Pinpoint the cell where the given text exists, returning its [X, Y] midpoint coordinate. 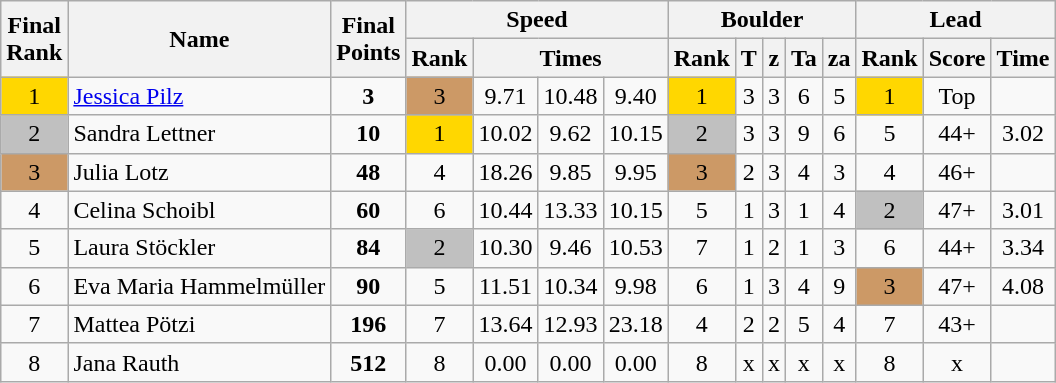
9.46 [570, 248]
512 [368, 362]
Times [570, 58]
Julia Lotz [200, 172]
13.64 [506, 324]
11.51 [506, 286]
3.34 [1023, 248]
Jana Rauth [200, 362]
Jessica Pilz [200, 96]
10.02 [506, 134]
12.93 [570, 324]
46+ [957, 172]
10.48 [570, 96]
196 [368, 324]
Time [1023, 58]
10 [368, 134]
za [839, 58]
9.85 [570, 172]
Ta [804, 58]
9.62 [570, 134]
10.44 [506, 210]
Speed [537, 20]
Name [200, 39]
z [774, 58]
10.30 [506, 248]
Score [957, 58]
13.33 [570, 210]
Mattea Pötzi [200, 324]
Final Rank [34, 39]
Sandra Lettner [200, 134]
4.08 [1023, 286]
Boulder [762, 20]
9.71 [506, 96]
18.26 [506, 172]
3.02 [1023, 134]
48 [368, 172]
3.01 [1023, 210]
9.98 [636, 286]
43+ [957, 324]
60 [368, 210]
Top [957, 96]
Lead [956, 20]
Celina Schoibl [200, 210]
9.95 [636, 172]
Eva Maria Hammelmüller [200, 286]
9.40 [636, 96]
Laura Stöckler [200, 248]
10.34 [570, 286]
10.53 [636, 248]
90 [368, 286]
23.18 [636, 324]
Final Points [368, 39]
84 [368, 248]
T [748, 58]
